Pinpoint the cell where the given text exists, returning its (x, y) midpoint coordinate. 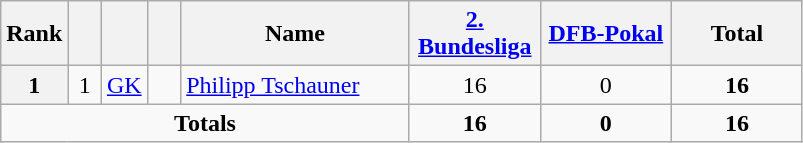
Totals (206, 123)
Name (296, 34)
Philipp Tschauner (296, 85)
DFB-Pokal (606, 34)
2. Bundesliga (474, 34)
Total (736, 34)
GK (124, 85)
Rank (34, 34)
